From the cell containing the given text, extract its center point as (x, y) coordinate. 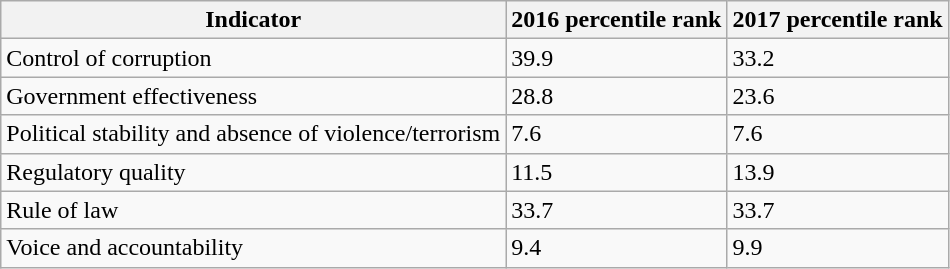
2016 percentile rank (616, 20)
9.9 (838, 248)
2017 percentile rank (838, 20)
Voice and accountability (254, 248)
Indicator (254, 20)
13.9 (838, 172)
Rule of law (254, 210)
9.4 (616, 248)
Political stability and absence of violence/terrorism (254, 134)
11.5 (616, 172)
Control of corruption (254, 58)
23.6 (838, 96)
33.2 (838, 58)
28.8 (616, 96)
39.9 (616, 58)
Regulatory quality (254, 172)
Government effectiveness (254, 96)
